Capture the cell that displays the provided text and extract its (X, Y) central coordinate. 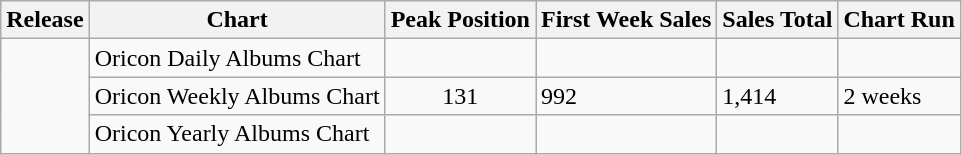
Release (45, 20)
Chart (237, 20)
Chart Run (899, 20)
Oricon Weekly Albums Chart (237, 96)
Sales Total (778, 20)
992 (626, 96)
2 weeks (899, 96)
Oricon Daily Albums Chart (237, 58)
1,414 (778, 96)
131 (460, 96)
Oricon Yearly Albums Chart (237, 134)
First Week Sales (626, 20)
Peak Position (460, 20)
